Return the (X, Y) coordinate for the center point of the cell that contains the specified text.  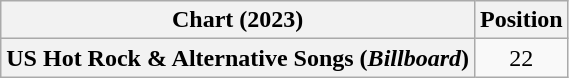
US Hot Rock & Alternative Songs (Billboard) (238, 58)
22 (521, 58)
Position (521, 20)
Chart (2023) (238, 20)
